Find where the given text appears and provide that cell's center as (x, y) coordinate. 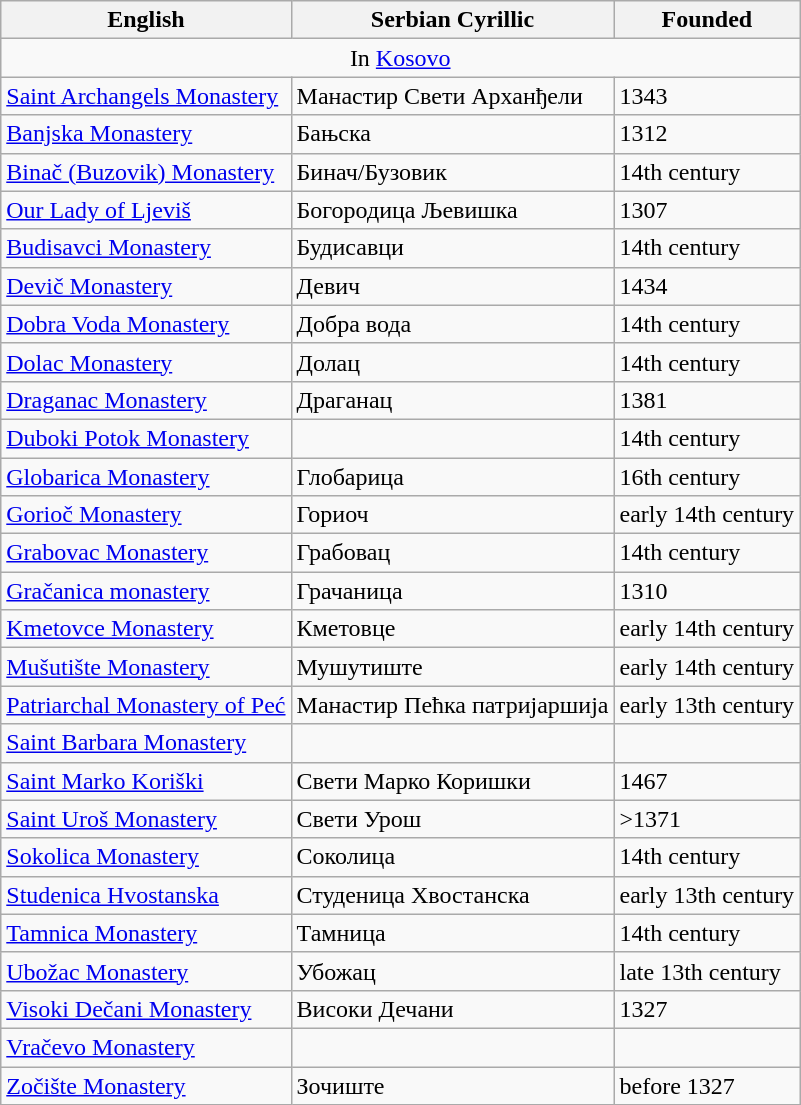
Gračanica monastery (146, 591)
Dolac Monastery (146, 362)
1307 (707, 210)
Gorioč Monastery (146, 515)
Banjska Monastery (146, 134)
late 13th century (707, 971)
Serbian Cyrillic (452, 20)
Будисавци (452, 248)
Драганац (452, 400)
Visoki Dečani Monastery (146, 1009)
Devič Monastery (146, 286)
1434 (707, 286)
English (146, 20)
Saint Marko Koriški (146, 781)
Binač (Buzovik) Monastery (146, 172)
Мушутиште (452, 667)
Tamnica Monastery (146, 933)
1381 (707, 400)
Соколица (452, 857)
Saint Uroš Monastery (146, 819)
Sokolica Monastery (146, 857)
1312 (707, 134)
Duboki Potok Monastery (146, 438)
Кметовце (452, 629)
Свети Марко Коришки (452, 781)
Globarica Monastery (146, 477)
Грабовац (452, 553)
before 1327 (707, 1085)
Долац (452, 362)
Saint Barbara Monastery (146, 743)
1310 (707, 591)
Founded (707, 20)
Манастир Пећка патријаршија (452, 705)
Saint Archangels Monastery (146, 96)
Vračevo Monastery (146, 1047)
Draganac Monastery (146, 400)
1327 (707, 1009)
1343 (707, 96)
Убожац (452, 971)
Studenica Hvostanska (146, 895)
Patriarchal Monastery of Peć (146, 705)
Budisavci Monastery (146, 248)
Богородица Љевишка (452, 210)
>1371 (707, 819)
Бањска (452, 134)
Грачаница (452, 591)
Тамница (452, 933)
Студеница Хвостанска (452, 895)
Добра вода (452, 324)
Kmetovce Monastery (146, 629)
In Kosovo (400, 58)
1467 (707, 781)
Зочиште (452, 1085)
Свети Урош (452, 819)
16th century (707, 477)
Високи Дечани (452, 1009)
Grabovac Monastery (146, 553)
Манастир Свети Арханђели (452, 96)
Our Lady of Ljeviš (146, 210)
Mušutište Monastery (146, 667)
Dobra Voda Monastery (146, 324)
Гориоч (452, 515)
Девич (452, 286)
Ubožac Monastery (146, 971)
Бинач/Бузовик (452, 172)
Глобарица (452, 477)
Zočište Monastery (146, 1085)
